Detect which cell encompasses the target text, then output its [x, y] center coordinate. 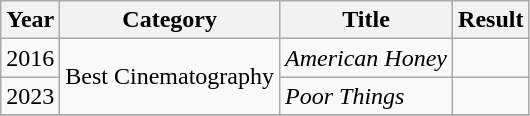
American Honey [366, 58]
2023 [30, 96]
Year [30, 20]
2016 [30, 58]
Title [366, 20]
Result [491, 20]
Best Cinematography [170, 77]
Poor Things [366, 96]
Category [170, 20]
